From the cell containing the given text, extract its center point as (x, y) coordinate. 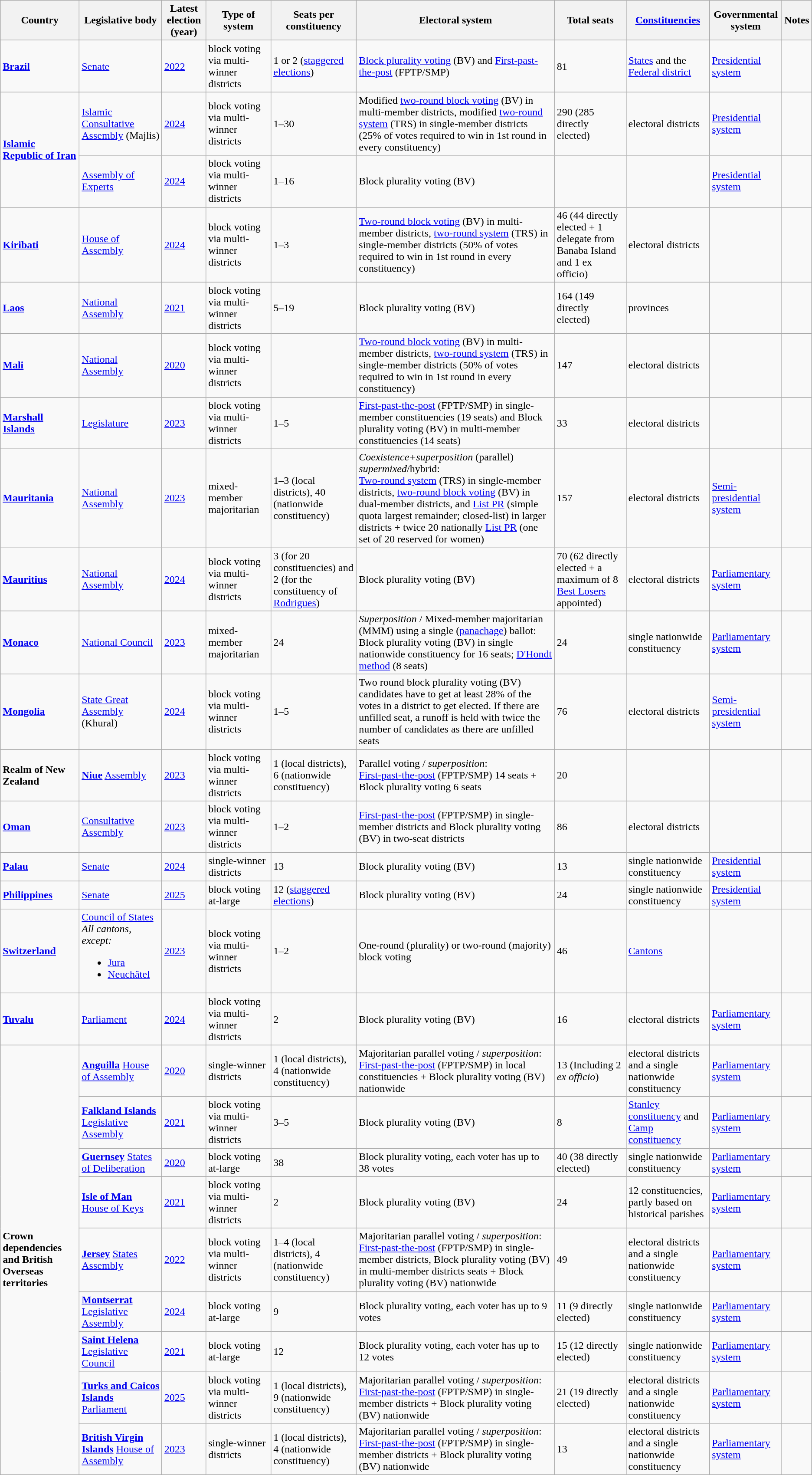
Philippines (40, 895)
1–3 (local districts), 40 (nationwide constituency) (314, 498)
House of Assembly (121, 245)
Council of StatesAll cantons, except: Jura Neuchâtel (121, 951)
Mauritania (40, 498)
9 (314, 1311)
11 (9 directly elected) (590, 1311)
Notes (797, 20)
Cantons (668, 951)
164 (149 directly elected) (590, 308)
Isle of Man House of Keys (121, 1202)
Guernsey States of Deliberation (121, 1162)
Crown dependencies and British Overseas territories (40, 1260)
86 (590, 827)
70 (62 directly elected + a maximum of 8 Best Losers appointed) (590, 579)
290 (285 directly elected) (590, 124)
Turks and Caicos Islands Parliament (121, 1397)
One-round (plurality) or two-round (majority) block voting (455, 951)
Legislative body (121, 20)
Laos (40, 308)
Block plurality voting, each voter has up to 9 votes (455, 1311)
Islamic Consultative Assembly (Majlis) (121, 124)
Seats per constituency (314, 20)
Mongolia (40, 712)
12 constituencies, partly based on historical parishes (668, 1202)
Parallel voting / superposition:First-past-the-post (FPTP/SMP) 14 seats + Block plurality voting 6 seats (455, 775)
Islamic Republic of Iran (40, 149)
Electoral system (455, 20)
provinces (668, 308)
State Great Assembly (Khural) (121, 712)
81 (590, 66)
Niue Assembly (121, 775)
Saint Helena Legislative Council (121, 1351)
Oman (40, 827)
Kiribati (40, 245)
Palau (40, 867)
Mali (40, 365)
First-past-the-post (FPTP/SMP) in single-member constituencies (19 seats) and Block plurality voting (BV) in multi-member constituencies (14 seats) (455, 423)
States and the Federal district (668, 66)
British Virgin Islands House of Assembly (121, 1449)
Monaco (40, 642)
Type of system (239, 20)
8 (590, 1122)
Constituencies (668, 20)
Tuvalu (40, 1019)
Consultative Assembly (121, 827)
Legislature (121, 423)
1–30 (314, 124)
Total seats (590, 20)
National Council (121, 642)
Block plurality voting, each voter has up to 12 votes (455, 1351)
Latest election (year) (184, 20)
Block plurality voting, each voter has up to 38 votes (455, 1162)
1–3 (314, 245)
76 (590, 712)
13 (Including 2 ex officio) (590, 1071)
15 (12 directly elected) (590, 1351)
1 or 2 (staggered elections) (314, 66)
40 (38 directly elected) (590, 1162)
38 (314, 1162)
5–19 (314, 308)
Assembly of Experts (121, 181)
16 (590, 1019)
46 (44 directly elected + 1 delegate from Banaba Island and 1 ex officio) (590, 245)
Governmental system (746, 20)
49 (590, 1260)
Falkland Islands Legislative Assembly (121, 1122)
Stanley constituency and Camp constituency (668, 1122)
147 (590, 365)
1 (local districts), 9 (nationwide constituency) (314, 1397)
First-past-the-post (FPTP/SMP) in single-member districts and Block plurality voting (BV) in two-seat districts (455, 827)
Majoritarian parallel voting / superposition:First-past-the-post (FPTP/SMP) in local constituencies + Block plurality voting (BV) nationwide (455, 1071)
Anguilla House of Assembly (121, 1071)
Marshall Islands (40, 423)
12 (314, 1351)
Country (40, 20)
Parliament (121, 1019)
157 (590, 498)
1–16 (314, 181)
1–4 (local districts), 4 (nationwide constituency) (314, 1260)
Block plurality voting (BV) and First-past-the-post (FPTP/SMP) (455, 66)
Jersey States Assembly (121, 1260)
20 (590, 775)
33 (590, 423)
Montserrat Legislative Assembly (121, 1311)
21 (19 directly elected) (590, 1397)
1 (local districts), 6 (nationwide constituency) (314, 775)
Brazil (40, 66)
3 (for 20 constituencies) and 2 (for the constituency of Rodrigues) (314, 579)
Mauritius (40, 579)
Switzerland (40, 951)
3–5 (314, 1122)
12 (staggered elections) (314, 895)
Realm of New Zealand (40, 775)
46 (590, 951)
